Capture the cell that displays the provided text and extract its [x, y] central coordinate. 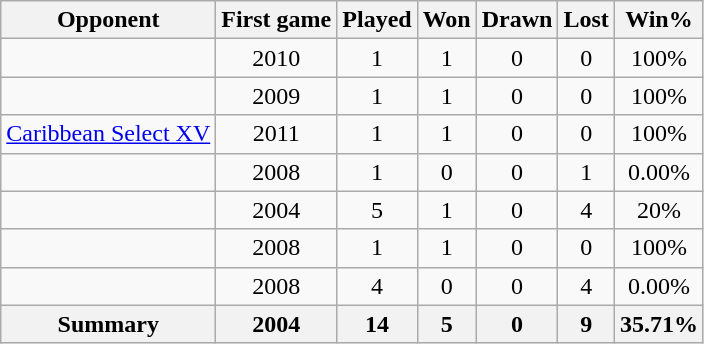
Summary [108, 324]
First game [276, 20]
Drawn [517, 20]
2009 [276, 96]
9 [586, 324]
Played [377, 20]
Win% [658, 20]
2011 [276, 134]
Lost [586, 20]
14 [377, 324]
Caribbean Select XV [108, 134]
20% [658, 210]
2010 [276, 58]
35.71% [658, 324]
Opponent [108, 20]
Won [446, 20]
